Extract the (x, y) coordinate from the center of the cell holding the provided text.  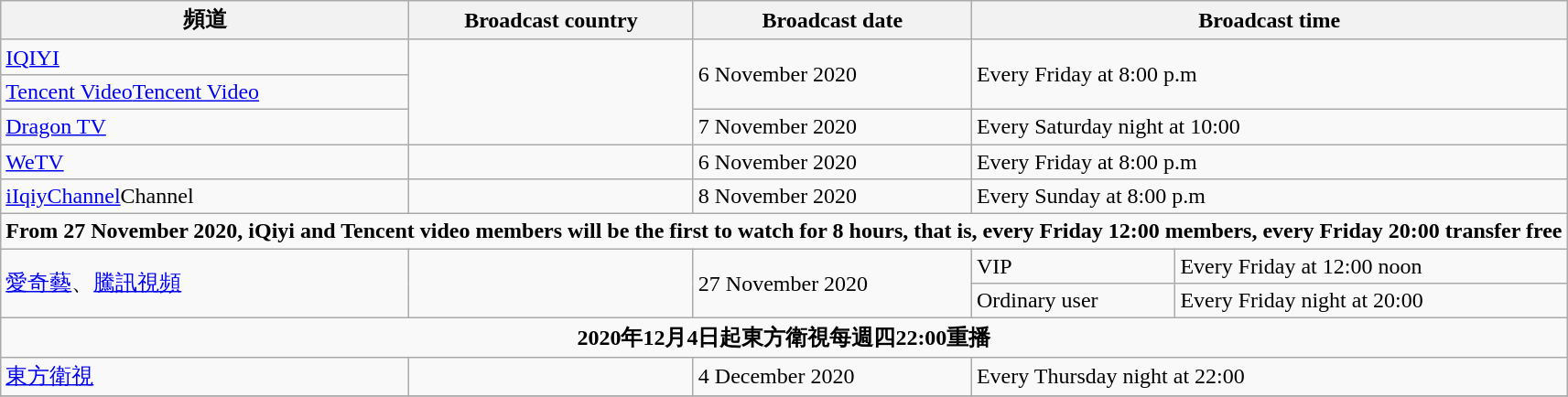
Broadcast time (1269, 20)
Every Sunday at 8:00 p.m (1269, 197)
Ordinary user (1073, 301)
愛奇藝、騰訊視頻 (205, 284)
Broadcast country (551, 20)
東方衛視 (205, 377)
Broadcast date (832, 20)
iIqiyChannelChannel (205, 197)
WeTV (205, 162)
8 November 2020 (832, 197)
Tencent VideoTencent Video (205, 91)
IQIYI (205, 57)
7 November 2020 (832, 126)
頻道 (205, 20)
Dragon TV (205, 126)
4 December 2020 (832, 377)
Every Friday night at 20:00 (1371, 301)
Every Saturday night at 10:00 (1269, 126)
Every Friday at 12:00 noon (1371, 266)
Every Thursday night at 22:00 (1269, 377)
2020年12月4日起東方衛視每週四22:00重播 (784, 338)
VIP (1073, 266)
27 November 2020 (832, 284)
